Capture the cell that displays the provided text and extract its (X, Y) central coordinate. 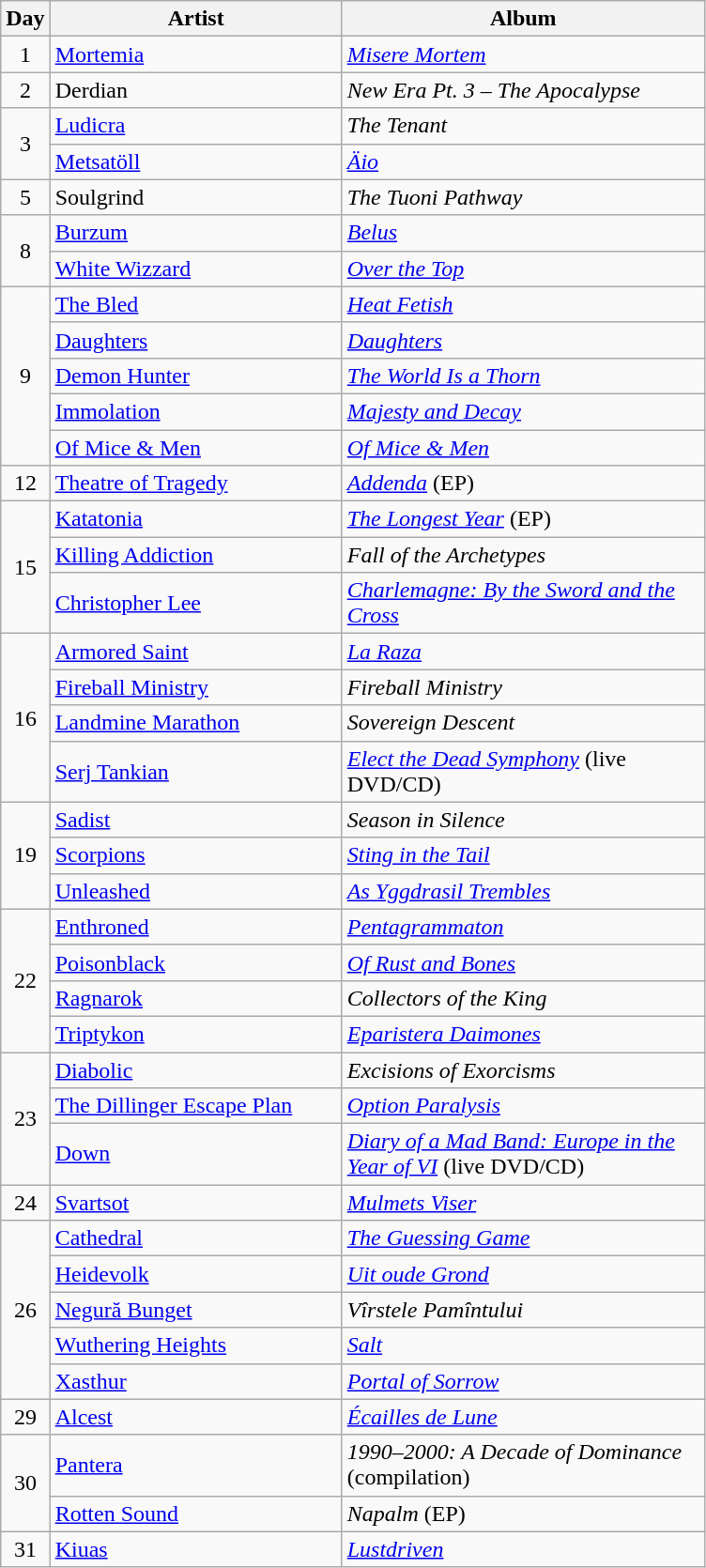
Season in Silence (523, 820)
The Guessing Game (523, 1238)
Theatre of Tragedy (195, 484)
Vîrstele Pamîntului (523, 1310)
Addenda (EP) (523, 484)
2 (25, 90)
Alcest (195, 1417)
The Tenant (523, 126)
Serj Tankian (195, 772)
26 (25, 1310)
Charlemagne: By the Sword and the Cross (523, 603)
La Raza (523, 652)
Heidevolk (195, 1274)
Pantera (195, 1465)
The World Is a Thorn (523, 376)
Immolation (195, 411)
Majesty and Decay (523, 411)
9 (25, 376)
Unleashed (195, 891)
Salt (523, 1345)
Mulmets Viser (523, 1203)
Ragnarok (195, 998)
Napalm (EP) (523, 1514)
Svartsot (195, 1203)
Sting in the Tail (523, 855)
Excisions of Exorcisms (523, 1069)
Sadist (195, 820)
12 (25, 484)
Kiuas (195, 1549)
Day (25, 19)
23 (25, 1117)
Soulgrind (195, 197)
8 (25, 251)
Pentagrammaton (523, 927)
Katatonia (195, 519)
Killing Addiction (195, 555)
Album (523, 19)
Mortemia (195, 54)
Demon Hunter (195, 376)
Metsatöll (195, 161)
29 (25, 1417)
30 (25, 1483)
Wuthering Heights (195, 1345)
Option Paralysis (523, 1106)
Christopher Lee (195, 603)
1990–2000: A Decade of Dominance(compilation) (523, 1465)
Elect the Dead Symphony (live DVD/CD) (523, 772)
Uit oude Grond (523, 1274)
The Longest Year (EP) (523, 519)
15 (25, 567)
Diary of a Mad Band: Europe in the Year of VI (live DVD/CD) (523, 1155)
The Tuoni Pathway (523, 197)
Burzum (195, 233)
19 (25, 855)
Rotten Sound (195, 1514)
3 (25, 144)
Of Rust and Bones (523, 962)
Misere Mortem (523, 54)
Triptykon (195, 1034)
Eparistera Daimones (523, 1034)
Cathedral (195, 1238)
Lustdriven (523, 1549)
The Dillinger Escape Plan (195, 1106)
Portal of Sorrow (523, 1381)
Écailles de Lune (523, 1417)
Heat Fetish (523, 304)
22 (25, 980)
Poisonblack (195, 962)
Diabolic (195, 1069)
Ludicra (195, 126)
Enthroned (195, 927)
Fall of the Archetypes (523, 555)
Artist (195, 19)
Negură Bunget (195, 1310)
Armored Saint (195, 652)
Landmine Marathon (195, 723)
The Bled (195, 304)
Äio (523, 161)
Scorpions (195, 855)
Over the Top (523, 269)
Collectors of the King (523, 998)
Xasthur (195, 1381)
Sovereign Descent (523, 723)
White Wizzard (195, 269)
5 (25, 197)
New Era Pt. 3 – The Apocalypse (523, 90)
As Yggdrasil Trembles (523, 891)
16 (25, 717)
1 (25, 54)
24 (25, 1203)
Derdian (195, 90)
31 (25, 1549)
Down (195, 1155)
Belus (523, 233)
